For the text-containing cell, return its midpoint in (X, Y) coordinate format. 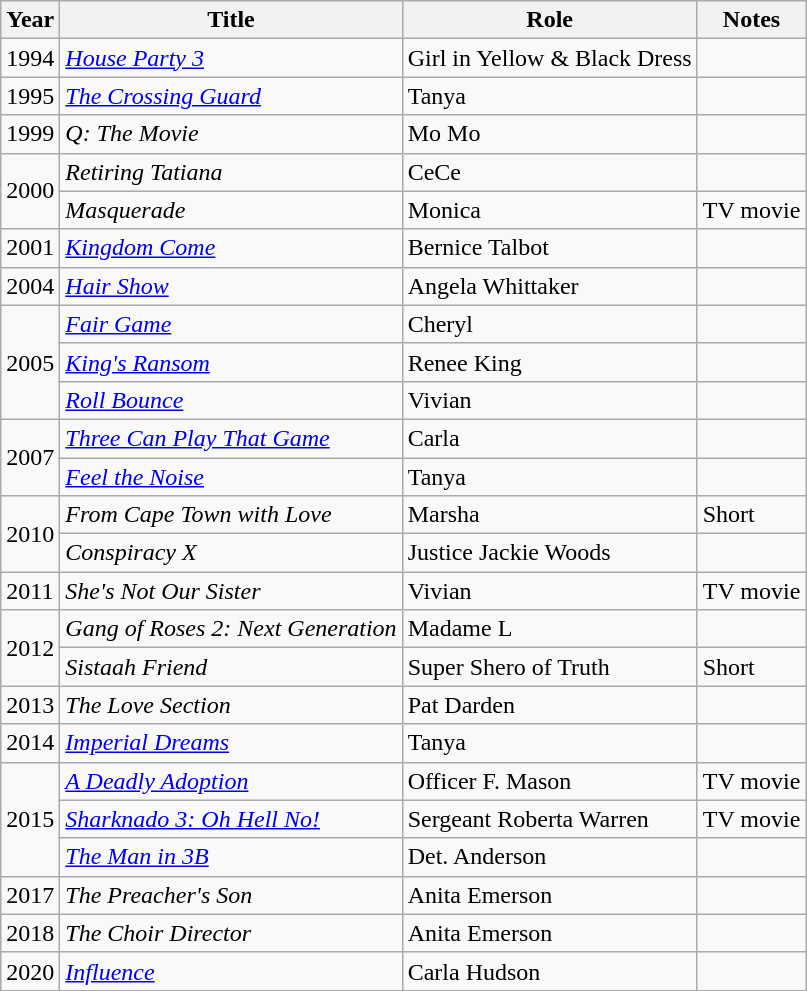
The Man in 3B (231, 857)
Madame L (550, 629)
Girl in Yellow & Black Dress (550, 58)
Hair Show (231, 286)
King's Ransom (231, 362)
Marsha (550, 515)
Sistaah Friend (231, 667)
2015 (30, 819)
2000 (30, 191)
2014 (30, 743)
2010 (30, 534)
Role (550, 20)
Det. Anderson (550, 857)
2005 (30, 362)
Sergeant Roberta Warren (550, 819)
The Love Section (231, 705)
Notes (752, 20)
Roll Bounce (231, 400)
2011 (30, 591)
Justice Jackie Woods (550, 553)
The Preacher's Son (231, 895)
Three Can Play That Game (231, 438)
Carla Hudson (550, 971)
The Choir Director (231, 933)
Officer F. Mason (550, 781)
Bernice Talbot (550, 248)
Monica (550, 210)
Carla (550, 438)
Title (231, 20)
2018 (30, 933)
Super Shero of Truth (550, 667)
Angela Whittaker (550, 286)
2017 (30, 895)
Q: The Movie (231, 134)
2013 (30, 705)
2007 (30, 457)
Masquerade (231, 210)
Fair Game (231, 324)
2004 (30, 286)
Kingdom Come (231, 248)
Feel the Noise (231, 477)
From Cape Town with Love (231, 515)
CeCe (550, 172)
Sharknado 3: Oh Hell No! (231, 819)
Influence (231, 971)
Imperial Dreams (231, 743)
A Deadly Adoption (231, 781)
House Party 3 (231, 58)
Retiring Tatiana (231, 172)
Renee King (550, 362)
Gang of Roses 2: Next Generation (231, 629)
The Crossing Guard (231, 96)
2001 (30, 248)
Pat Darden (550, 705)
1995 (30, 96)
Year (30, 20)
Cheryl (550, 324)
1994 (30, 58)
Mo Mo (550, 134)
2012 (30, 648)
2020 (30, 971)
Conspiracy X (231, 553)
She's Not Our Sister (231, 591)
1999 (30, 134)
